Find where the given text appears and provide that cell's center as [x, y] coordinate. 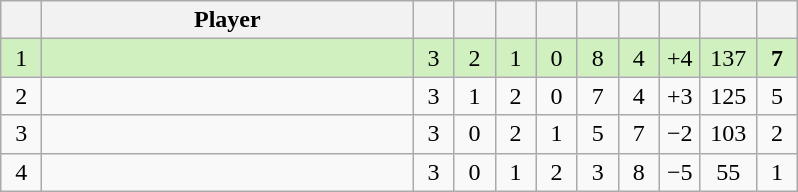
−5 [680, 172]
+3 [680, 96]
125 [728, 96]
55 [728, 172]
137 [728, 58]
Player [228, 20]
−2 [680, 134]
+4 [680, 58]
103 [728, 134]
